Search for the cell housing the specified text and yield its [x, y] center coordinate. 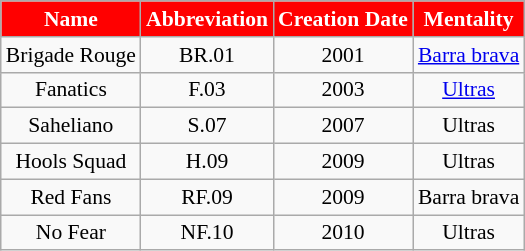
Hools Squad [71, 162]
NF.10 [207, 233]
2010 [343, 233]
2001 [343, 55]
Fanatics [71, 90]
S.07 [207, 126]
Red Fans [71, 197]
Mentality [468, 19]
Name [71, 19]
2007 [343, 126]
H.09 [207, 162]
Creation Date [343, 19]
2003 [343, 90]
RF.09 [207, 197]
No Fear [71, 233]
BR.01 [207, 55]
F.03 [207, 90]
Abbreviation [207, 19]
Saheliano [71, 126]
Brigade Rouge [71, 55]
